Determine the [x, y] coordinate at the center of the cell enclosing the given text.  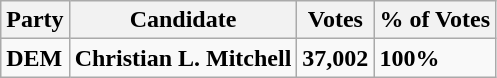
100% [435, 58]
Candidate [183, 20]
% of Votes [435, 20]
DEM [35, 58]
37,002 [336, 58]
Christian L. Mitchell [183, 58]
Party [35, 20]
Votes [336, 20]
